From the cell containing the given text, extract its center point as (X, Y) coordinate. 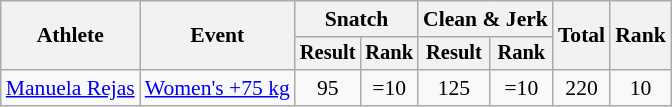
Event (218, 36)
Snatch (356, 19)
Clean & Jerk (486, 19)
220 (582, 88)
Women's +75 kg (218, 88)
125 (454, 88)
95 (328, 88)
Total (582, 36)
Athlete (70, 36)
Manuela Rejas (70, 88)
10 (640, 88)
